Capture the cell that displays the provided text and extract its (X, Y) central coordinate. 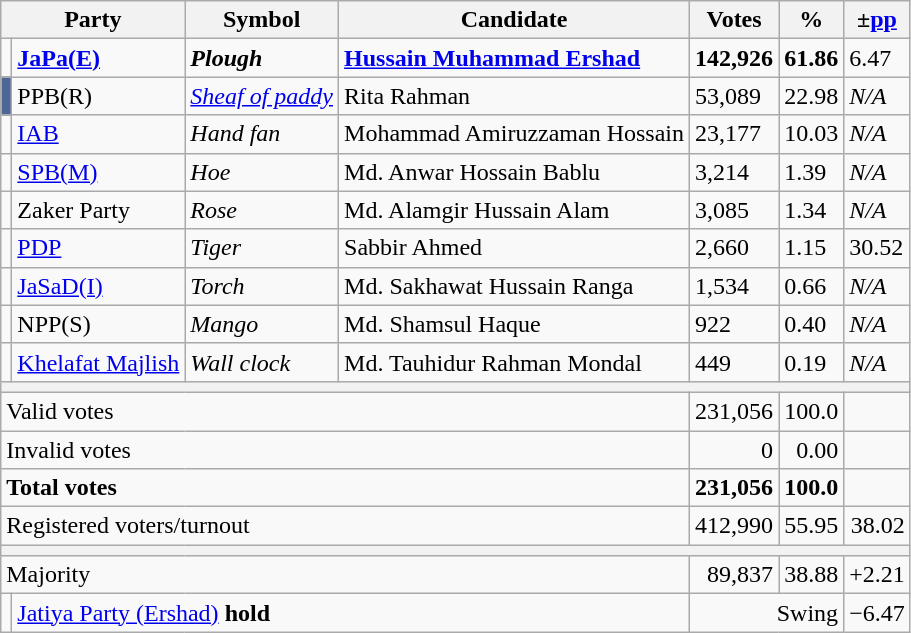
NPP(S) (98, 324)
Rita Rahman (514, 96)
Total votes (346, 488)
Jatiya Party (Ershad) hold (351, 613)
Valid votes (346, 411)
±pp (878, 20)
Torch (262, 286)
89,837 (734, 575)
Registered voters/turnout (346, 526)
Md. Alamgir Hussain Alam (514, 210)
53,089 (734, 96)
38.02 (878, 526)
Party (93, 20)
−6.47 (878, 613)
1,534 (734, 286)
Votes (734, 20)
22.98 (812, 96)
% (812, 20)
38.88 (812, 575)
Zaker Party (98, 210)
Tiger (262, 248)
Mohammad Amiruzzaman Hossain (514, 134)
PPB(R) (98, 96)
Mango (262, 324)
+2.21 (878, 575)
Swing (767, 613)
30.52 (878, 248)
Plough (262, 58)
Md. Tauhidur Rahman Mondal (514, 362)
Sabbir Ahmed (514, 248)
Md. Anwar Hossain Bablu (514, 172)
10.03 (812, 134)
Candidate (514, 20)
Rose (262, 210)
61.86 (812, 58)
0.19 (812, 362)
Md. Sakhawat Hussain Ranga (514, 286)
JaSaD(I) (98, 286)
3,085 (734, 210)
1.39 (812, 172)
55.95 (812, 526)
0.66 (812, 286)
1.34 (812, 210)
0.40 (812, 324)
Wall clock (262, 362)
Hussain Muhammad Ershad (514, 58)
1.15 (812, 248)
JaPa(E) (98, 58)
3,214 (734, 172)
23,177 (734, 134)
Sheaf of paddy (262, 96)
0.00 (812, 449)
Majority (346, 575)
Md. Shamsul Haque (514, 324)
0 (734, 449)
922 (734, 324)
IAB (98, 134)
Hoe (262, 172)
Khelafat Majlish (98, 362)
Hand fan (262, 134)
412,990 (734, 526)
PDP (98, 248)
Invalid votes (346, 449)
SPB(M) (98, 172)
142,926 (734, 58)
449 (734, 362)
2,660 (734, 248)
6.47 (878, 58)
Symbol (262, 20)
